Extract the [x, y] coordinate from the center of the cell holding the provided text.  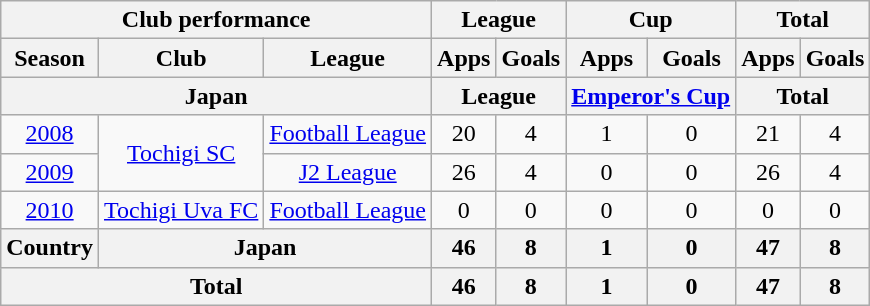
Country [50, 248]
2008 [50, 134]
Club performance [216, 20]
21 [768, 134]
Cup [651, 20]
Tochigi Uva FC [180, 210]
20 [464, 134]
Emperor's Cup [651, 96]
Tochigi SC [180, 153]
2009 [50, 172]
J2 League [348, 172]
2010 [50, 210]
Club [180, 58]
Season [50, 58]
